Output the (x, y) coordinate of the center of the cell containing the given text.  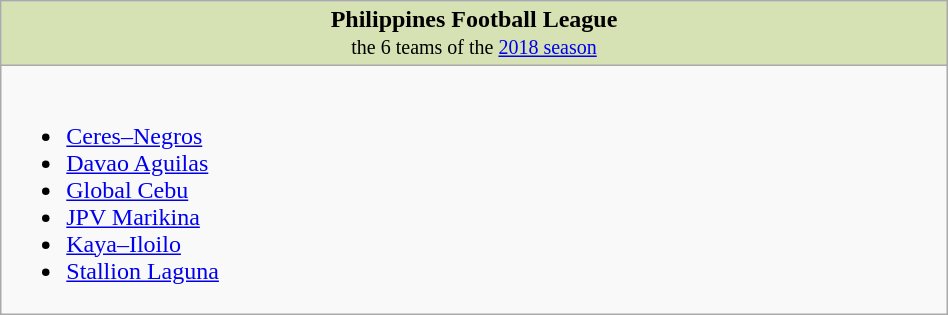
Philippines Football Leaguethe 6 teams of the 2018 season (474, 34)
Ceres–NegrosDavao AguilasGlobal CebuJPV MarikinaKaya–IloiloStallion Laguna (474, 190)
